Capture the cell that displays the provided text and extract its [X, Y] central coordinate. 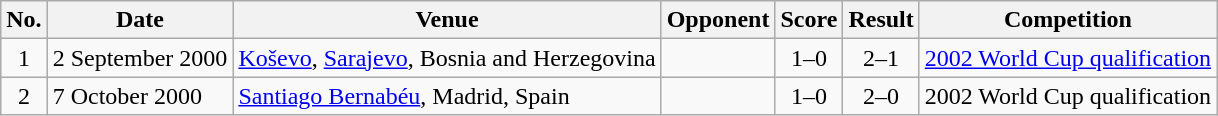
Santiago Bernabéu, Madrid, Spain [447, 96]
Date [140, 20]
2 September 2000 [140, 58]
1 [24, 58]
Koševo, Sarajevo, Bosnia and Herzegovina [447, 58]
No. [24, 20]
7 October 2000 [140, 96]
Venue [447, 20]
Result [881, 20]
Score [809, 20]
2–0 [881, 96]
Competition [1068, 20]
2–1 [881, 58]
Opponent [718, 20]
2 [24, 96]
